Output the [X, Y] coordinate of the center of the cell containing the given text.  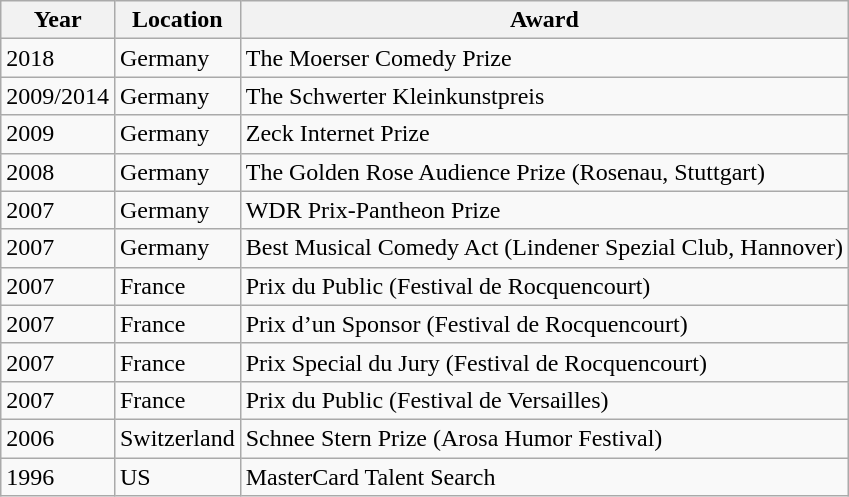
Zeck Internet Prize [544, 134]
Schnee Stern Prize (Arosa Humor Festival) [544, 438]
2006 [58, 438]
Best Musical Comedy Act (Lindener Spezial Club, Hannover) [544, 248]
Prix du Public (Festival de Rocquencourt) [544, 286]
WDR Prix-Pantheon Prize [544, 210]
2018 [58, 58]
US [177, 477]
Switzerland [177, 438]
Location [177, 20]
Prix du Public (Festival de Versailles) [544, 400]
2009/2014 [58, 96]
2008 [58, 172]
Year [58, 20]
2009 [58, 134]
The Golden Rose Audience Prize (Rosenau, Stuttgart) [544, 172]
Prix Special du Jury (Festival de Rocquencourt) [544, 362]
The Schwerter Kleinkunstpreis [544, 96]
1996 [58, 477]
MasterCard Talent Search [544, 477]
Prix d’un Sponsor (Festival de Rocquencourt) [544, 324]
Award [544, 20]
The Moerser Comedy Prize [544, 58]
